Provide the [X, Y] coordinate of the cell's center where the given text is located.  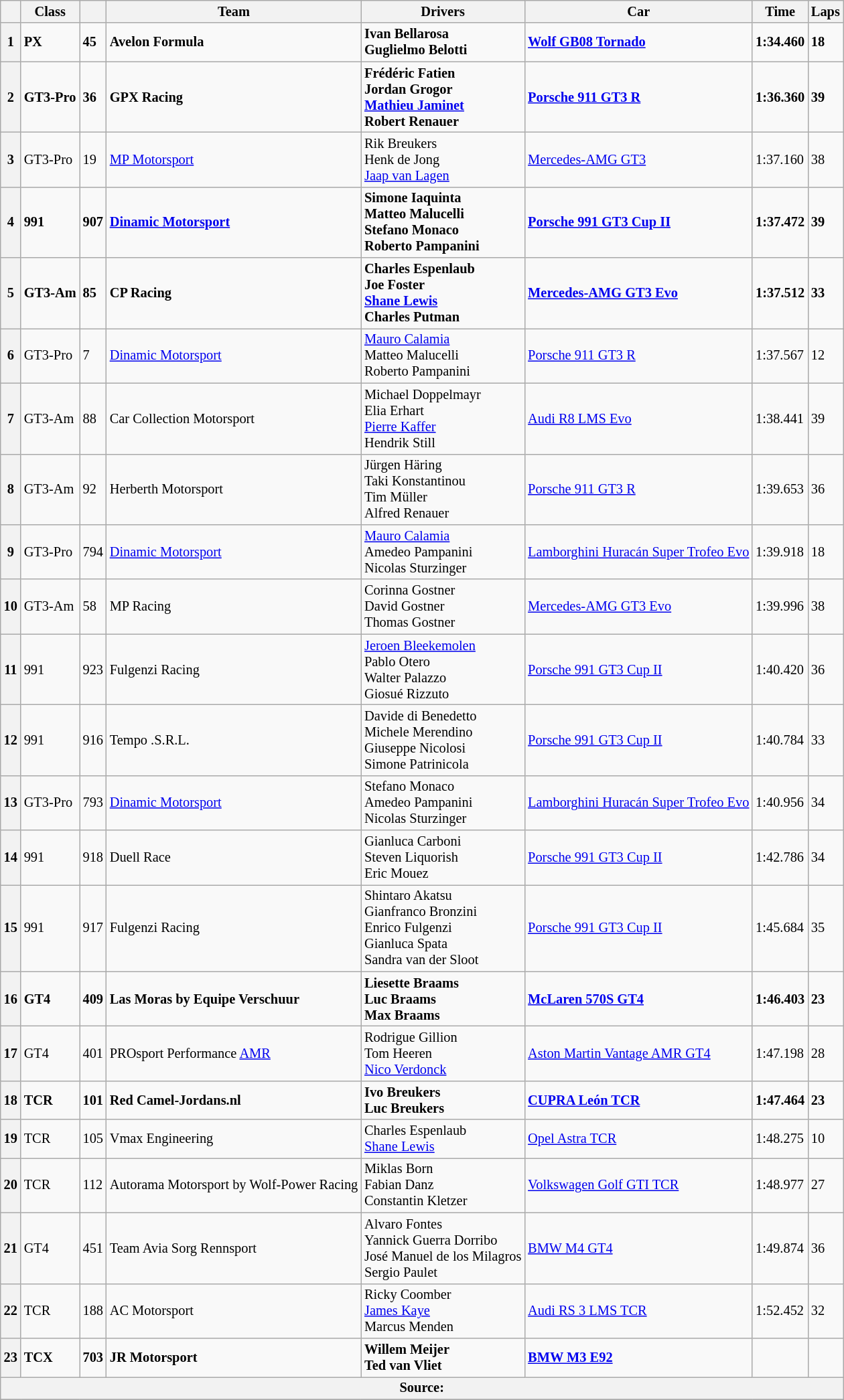
1:45.684 [780, 928]
1:52.452 [780, 1311]
Charles Espenlaub Joe Foster Shane Lewis Charles Putman [443, 293]
14 [11, 858]
Simone Iaquinta Matteo Malucelli Stefano Monaco Roberto Pampanini [443, 222]
45 [93, 42]
1:40.784 [780, 740]
58 [93, 607]
Liesette Braams Luc Braams Max Braams [443, 999]
1:39.918 [780, 552]
32 [825, 1311]
Frédéric Fatien Jordan Grogor Mathieu Jaminet Robert Renauer [443, 97]
703 [93, 1357]
112 [93, 1185]
1:40.956 [780, 803]
6 [11, 356]
CUPRA León TCR [638, 1100]
22 [11, 1311]
Team Avia Sorg Rennsport [234, 1248]
Herberth Motorsport [234, 489]
Aston Martin Vantage AMR GT4 [638, 1053]
27 [825, 1185]
JR Motorsport [234, 1357]
Tempo .S.R.L. [234, 740]
188 [93, 1311]
451 [93, 1248]
28 [825, 1053]
11 [11, 670]
13 [11, 803]
Davide di Benedetto Michele Merendino Giuseppe Nicolosi Simone Patrinicola [443, 740]
Las Moras by Equipe Verschuur [234, 999]
21 [11, 1248]
Mercedes-AMG GT3 [638, 159]
Red Camel-Jordans.nl [234, 1100]
923 [93, 670]
1:46.403 [780, 999]
1:47.198 [780, 1053]
Stefano Monaco Amedeo Pampanini Nicolas Sturzinger [443, 803]
1:48.977 [780, 1185]
MP Motorsport [234, 159]
1:37.160 [780, 159]
794 [93, 552]
Time [780, 11]
1:37.567 [780, 356]
Opel Astra TCR [638, 1139]
MP Racing [234, 607]
Rik Breukers Henk de Jong Jaap van Lagen [443, 159]
Ricky Coomber James Kaye Marcus Menden [443, 1311]
1:37.472 [780, 222]
Willem Meijer Ted van Vliet [443, 1357]
20 [11, 1185]
Ivan Bellarosa Guglielmo Belotti [443, 42]
105 [93, 1139]
916 [93, 740]
907 [93, 222]
PX [50, 42]
Source: [422, 1388]
Audi RS 3 LMS TCR [638, 1311]
409 [93, 999]
Car [638, 11]
88 [93, 418]
Wolf GB08 Tornado [638, 42]
35 [825, 928]
GPX Racing [234, 97]
793 [93, 803]
Michael Doppelmayr Elia Erhart Pierre Kaffer Hendrik Still [443, 418]
2 [11, 97]
Corinna Gostner David Gostner Thomas Gostner [443, 607]
1:36.360 [780, 97]
Class [50, 11]
1:39.996 [780, 607]
1:38.441 [780, 418]
Audi R8 LMS Evo [638, 418]
17 [11, 1053]
Alvaro Fontes Yannick Guerra Dorribo José Manuel de los Milagros Sergio Paulet [443, 1248]
McLaren 570S GT4 [638, 999]
Ivo Breukers Luc Breukers [443, 1100]
1:49.874 [780, 1248]
1:40.420 [780, 670]
4 [11, 222]
8 [11, 489]
3 [11, 159]
Rodrigue Gillion Tom Heeren Nico Verdonck [443, 1053]
Vmax Engineering [234, 1139]
Gianluca Carboni Steven Liquorish Eric Mouez [443, 858]
Mauro Calamia Amedeo Pampanini Nicolas Sturzinger [443, 552]
1:37.512 [780, 293]
Car Collection Motorsport [234, 418]
Miklas Born Fabian Danz Constantin Kletzer [443, 1185]
CP Racing [234, 293]
101 [93, 1100]
85 [93, 293]
PROsport Performance AMR [234, 1053]
1:47.464 [780, 1100]
917 [93, 928]
1:48.275 [780, 1139]
Jeroen Bleekemolen Pablo Otero Walter Palazzo Giosué Rizzuto [443, 670]
BMW M4 GT4 [638, 1248]
15 [11, 928]
9 [11, 552]
1 [11, 42]
Drivers [443, 11]
1:34.460 [780, 42]
AC Motorsport [234, 1311]
401 [93, 1053]
1:39.653 [780, 489]
Charles Espenlaub Shane Lewis [443, 1139]
Autorama Motorsport by Wolf-Power Racing [234, 1185]
Avelon Formula [234, 42]
Laps [825, 11]
1:42.786 [780, 858]
5 [11, 293]
Volkswagen Golf GTI TCR [638, 1185]
Mauro Calamia Matteo Malucelli Roberto Pampanini [443, 356]
Team [234, 11]
16 [11, 999]
BMW M3 E92 [638, 1357]
TCX [50, 1357]
918 [93, 858]
Duell Race [234, 858]
Jürgen Häring Taki Konstantinou Tim Müller Alfred Renauer [443, 489]
Shintaro Akatsu Gianfranco Bronzini Enrico Fulgenzi Gianluca Spata Sandra van der Sloot [443, 928]
92 [93, 489]
